Identify which cell holds the provided text, then report its [x, y] central coordinate. 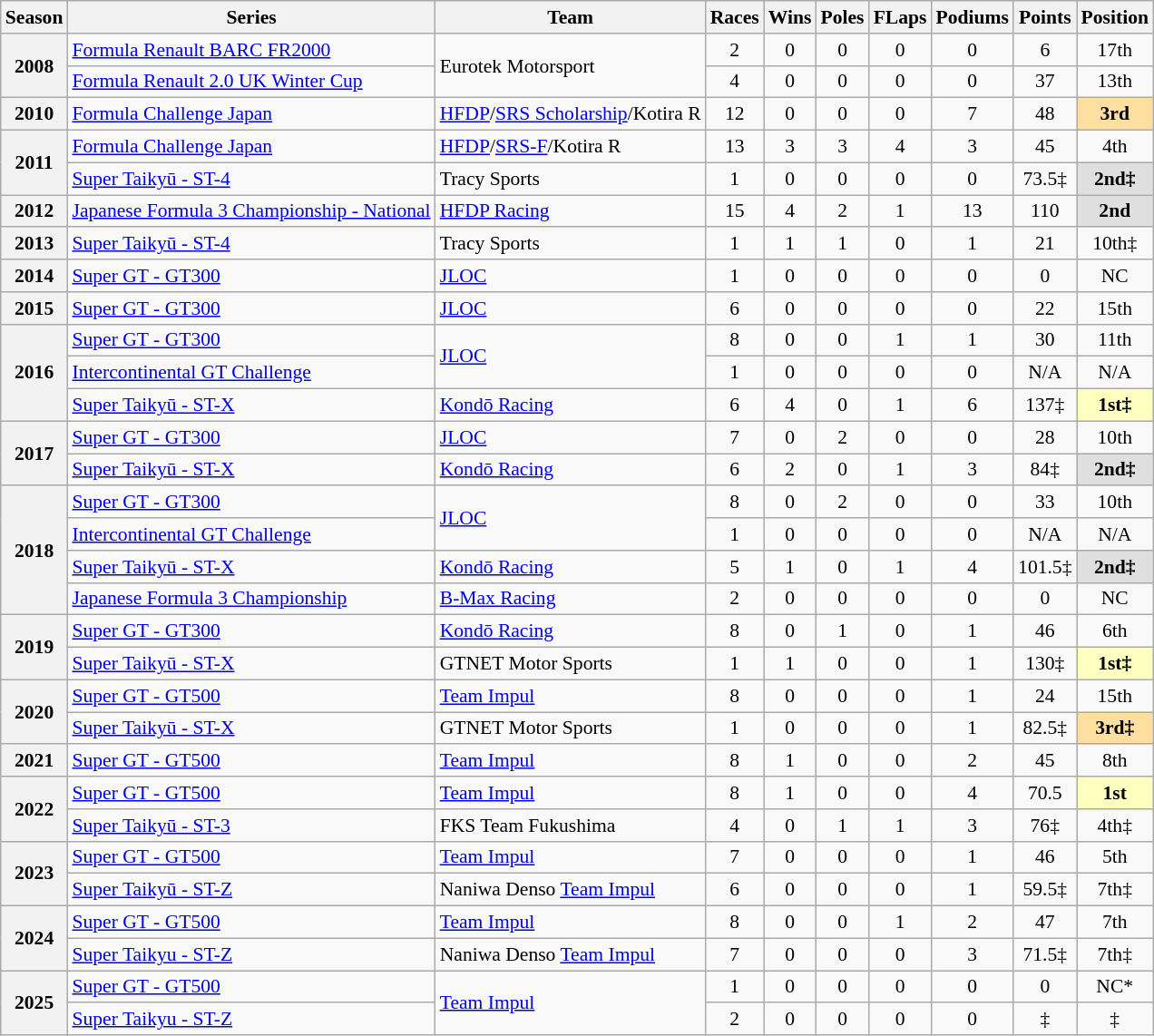
2018 [34, 551]
15 [735, 211]
2016 [34, 372]
2021 [34, 761]
Races [735, 17]
2025 [34, 1003]
130‡ [1045, 664]
59.5‡ [1045, 890]
47 [1045, 923]
Super Taikyū - ST-3 [250, 826]
2012 [34, 211]
Poles [842, 17]
Team [571, 17]
2023 [34, 873]
3rd‡ [1115, 728]
FLaps [900, 17]
NC* [1115, 987]
82.5‡ [1045, 728]
2014 [34, 276]
Points [1045, 17]
22 [1045, 308]
2010 [34, 114]
13th [1115, 82]
4th [1115, 147]
2017 [34, 454]
Japanese Formula 3 Championship [250, 599]
12 [735, 114]
Season [34, 17]
84‡ [1045, 470]
1st [1115, 793]
Podiums [973, 17]
2019 [34, 648]
33 [1045, 503]
11th [1115, 340]
Formula Renault BARC FR2000 [250, 50]
137‡ [1045, 406]
FKS Team Fukushima [571, 826]
2011 [34, 163]
10th‡ [1115, 244]
2015 [34, 308]
6th [1115, 631]
Formula Renault 2.0 UK Winter Cup [250, 82]
8th [1115, 761]
2022 [34, 809]
2008 [34, 65]
37 [1045, 82]
Wins [790, 17]
7th [1115, 923]
30 [1045, 340]
110 [1045, 211]
76‡ [1045, 826]
Position [1115, 17]
101.5‡ [1045, 567]
HFDP/SRS Scholarship/Kotira R [571, 114]
28 [1045, 437]
17th [1115, 50]
48 [1045, 114]
21 [1045, 244]
24 [1045, 696]
HFDP Racing [571, 211]
70.5 [1045, 793]
4th‡ [1115, 826]
2024 [34, 938]
2020 [34, 711]
3rd [1115, 114]
5th [1115, 857]
Series [250, 17]
B-Max Racing [571, 599]
HFDP/SRS-F/Kotira R [571, 147]
2nd [1115, 211]
Japanese Formula 3 Championship - National [250, 211]
5 [735, 567]
Eurotek Motorsport [571, 65]
2013 [34, 244]
71.5‡ [1045, 954]
73.5‡ [1045, 179]
Super Taikyū - ST-Z [250, 890]
